Find where the given text appears and provide that cell's center as (x, y) coordinate. 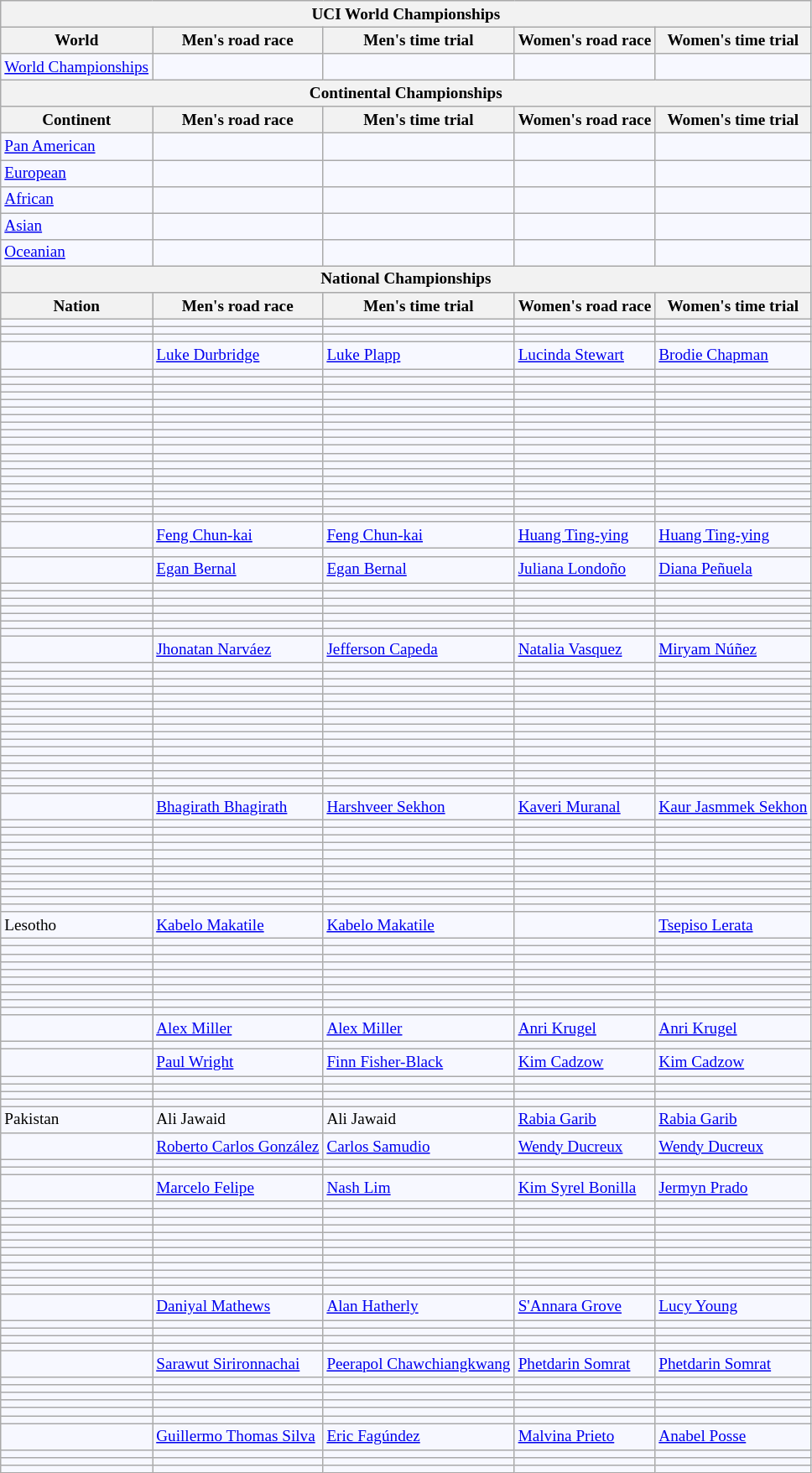
S'Annara Grove (585, 1307)
Alan Hatherly (419, 1307)
Continent (77, 120)
Paul Wright (238, 1063)
Marcelo Felipe (238, 1188)
Peerapol Chawchiangkwang (419, 1364)
African (77, 200)
World Championships (77, 67)
Oceanian (77, 252)
UCI World Championships (406, 14)
Jhonatan Narváez (238, 650)
Tsepiso Lerata (733, 925)
Sarawut Sirironnachai (238, 1364)
Finn Fisher-Black (419, 1063)
Harshveer Sekhon (419, 807)
World (77, 40)
National Championships (406, 279)
Luke Durbridge (238, 356)
Bhagirath Bhagirath (238, 807)
Eric Fagúndez (419, 1436)
Asian (77, 226)
Kim Syrel Bonilla (585, 1188)
Nash Lim (419, 1188)
Malvina Prieto (585, 1436)
Luke Plapp (419, 356)
Juliana Londoño (585, 570)
Kaur Jasmmek Sekhon (733, 807)
Lesotho (77, 925)
Brodie Chapman (733, 356)
Pan American (77, 147)
Nation (77, 306)
Kaveri Muranal (585, 807)
Daniyal Mathews (238, 1307)
Jefferson Capeda (419, 650)
Pakistan (77, 1120)
Lucinda Stewart (585, 356)
Jermyn Prado (733, 1188)
Roberto Carlos González (238, 1147)
Guillermo Thomas Silva (238, 1436)
Continental Championships (406, 93)
Miryam Núñez (733, 650)
Carlos Samudio (419, 1147)
European (77, 173)
Natalia Vasquez (585, 650)
Diana Peñuela (733, 570)
Anabel Posse (733, 1436)
Lucy Young (733, 1307)
